Capture the cell that displays the provided text and extract its [X, Y] central coordinate. 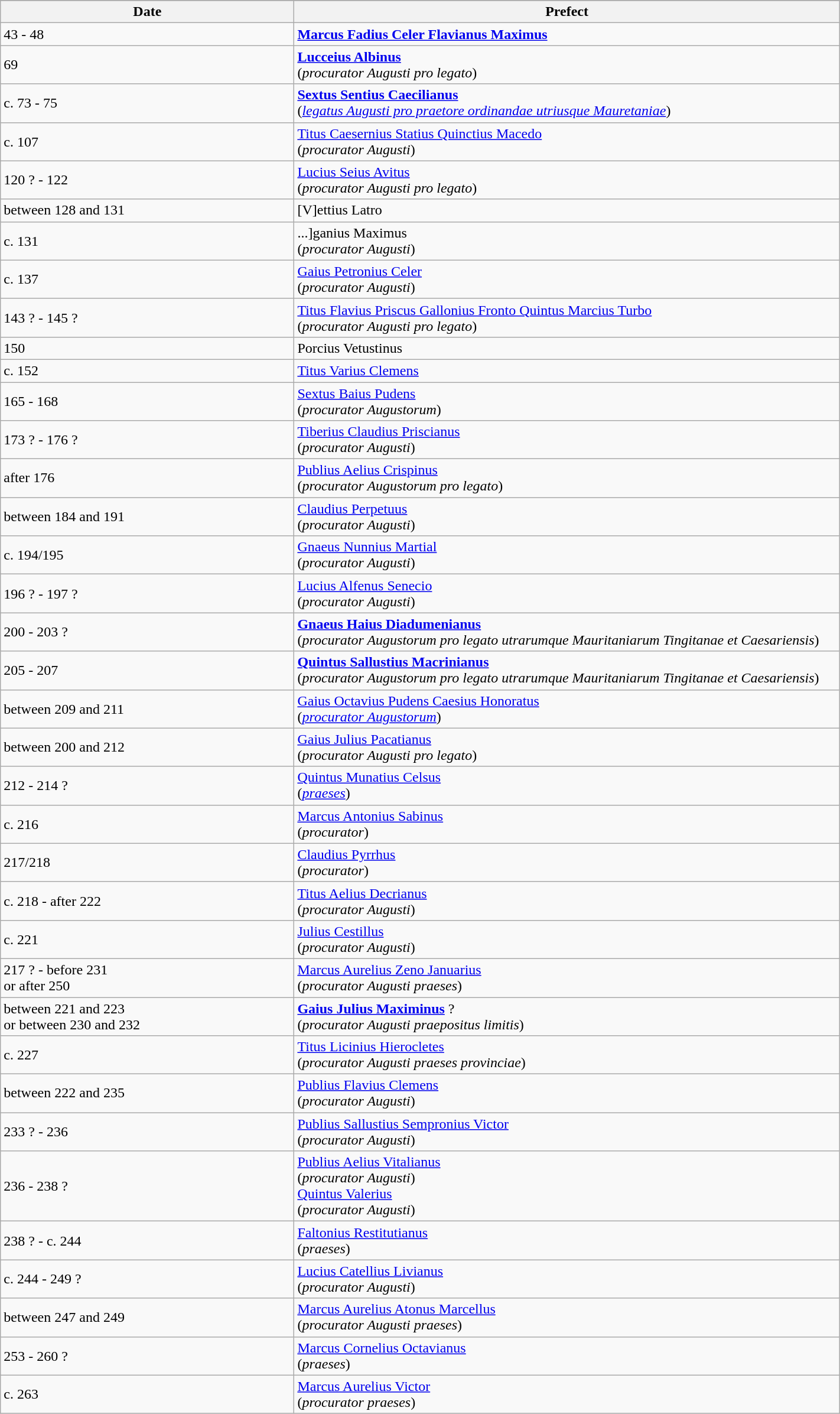
150 [148, 348]
205 - 207 [148, 670]
Marcus Aurelius Victor(procurator praeses) [567, 1395]
between 247 and 249 [148, 1318]
Julius Cestillus(procurator Augusti) [567, 940]
Marcus Cornelius Octavianus(praeses) [567, 1356]
253 - 260 ? [148, 1356]
c. 194/195 [148, 555]
Sextus Baius Pudens(procurator Augustorum) [567, 401]
c. 107 [148, 142]
Gaius Petronius Celer(procurator Augusti) [567, 279]
Sextus Sentius Caecilianus(legatus Augusti pro praetore ordinandae utriusque Mauretaniae) [567, 103]
[V]ettius Latro [567, 210]
Lucceius Albinus(procurator Augusti pro legato) [567, 65]
143 ? - 145 ? [148, 318]
Publius Aelius Crispinus(procurator Augustorum pro legato) [567, 479]
Publius Flavius Clemens(procurator Augusti) [567, 1093]
Publius Sallustius Sempronius Victor(procurator Augusti) [567, 1132]
200 - 203 ? [148, 632]
Prefect [567, 12]
c. 227 [148, 1055]
233 ? - 236 [148, 1132]
between 184 and 191 [148, 516]
c. 218 - after 222 [148, 901]
c. 216 [148, 824]
Marcus Aurelius Zeno Januarius(procurator Augusti praeses) [567, 977]
43 - 48 [148, 34]
c. 221 [148, 940]
c. 263 [148, 1395]
236 - 238 ? [148, 1187]
between 221 and 223or between 230 and 232 [148, 1016]
Titus Licinius Hierocletes(procurator Augusti praeses provinciae) [567, 1055]
c. 152 [148, 370]
between 209 and 211 [148, 709]
Faltonius Restitutianus(praeses) [567, 1241]
Lucius Alfenus Senecio(procurator Augusti) [567, 593]
Quintus Sallustius Macrinianus(procurator Augustorum pro legato utrarumque Mauritaniarum Tingitanae et Caesariensis) [567, 670]
Lucius Catellius Livianus(procurator Augusti) [567, 1279]
Marcus Antonius Sabinus(procurator) [567, 824]
196 ? - 197 ? [148, 593]
Titus Flavius Priscus Gallonius Fronto Quintus Marcius Turbo(procurator Augusti pro legato) [567, 318]
Claudius Perpetuus(procurator Augusti) [567, 516]
Claudius Pyrrhus(procurator) [567, 863]
Gaius Octavius Pudens Caesius Honoratus(procurator Augustorum) [567, 709]
Titus Varius Clemens [567, 370]
after 176 [148, 479]
c. 73 - 75 [148, 103]
Gnaeus Nunnius Martial(procurator Augusti) [567, 555]
120 ? - 122 [148, 180]
Marcus Aurelius Atonus Marcellus(procurator Augusti praeses) [567, 1318]
Titus Aelius Decrianus(procurator Augusti) [567, 901]
217/218 [148, 863]
Tiberius Claudius Priscianus(procurator Augusti) [567, 440]
Gnaeus Haius Diadumenianus(procurator Augustorum pro legato utrarumque Mauritaniarum Tingitanae et Caesariensis) [567, 632]
Marcus Fadius Celer Flavianus Maximus [567, 34]
...]ganius Maximus(procurator Augusti) [567, 241]
between 128 and 131 [148, 210]
c. 131 [148, 241]
Lucius Seius Avitus(procurator Augusti pro legato) [567, 180]
Gaius Julius Maximinus ?(procurator Augusti praepositus limitis) [567, 1016]
Titus Caesernius Statius Quinctius Macedo(procurator Augusti) [567, 142]
Publius Aelius Vitalianus(procurator Augusti)Quintus Valerius(procurator Augusti) [567, 1187]
c. 244 - 249 ? [148, 1279]
between 200 and 212 [148, 747]
between 222 and 235 [148, 1093]
165 - 168 [148, 401]
c. 137 [148, 279]
Quintus Munatius Celsus(praeses) [567, 786]
173 ? - 176 ? [148, 440]
238 ? - c. 244 [148, 1241]
212 - 214 ? [148, 786]
Porcius Vetustinus [567, 348]
69 [148, 65]
Gaius Julius Pacatianus(procurator Augusti pro legato) [567, 747]
Date [148, 12]
217 ? - before 231or after 250 [148, 977]
